Capture the cell that displays the provided text and extract its (X, Y) central coordinate. 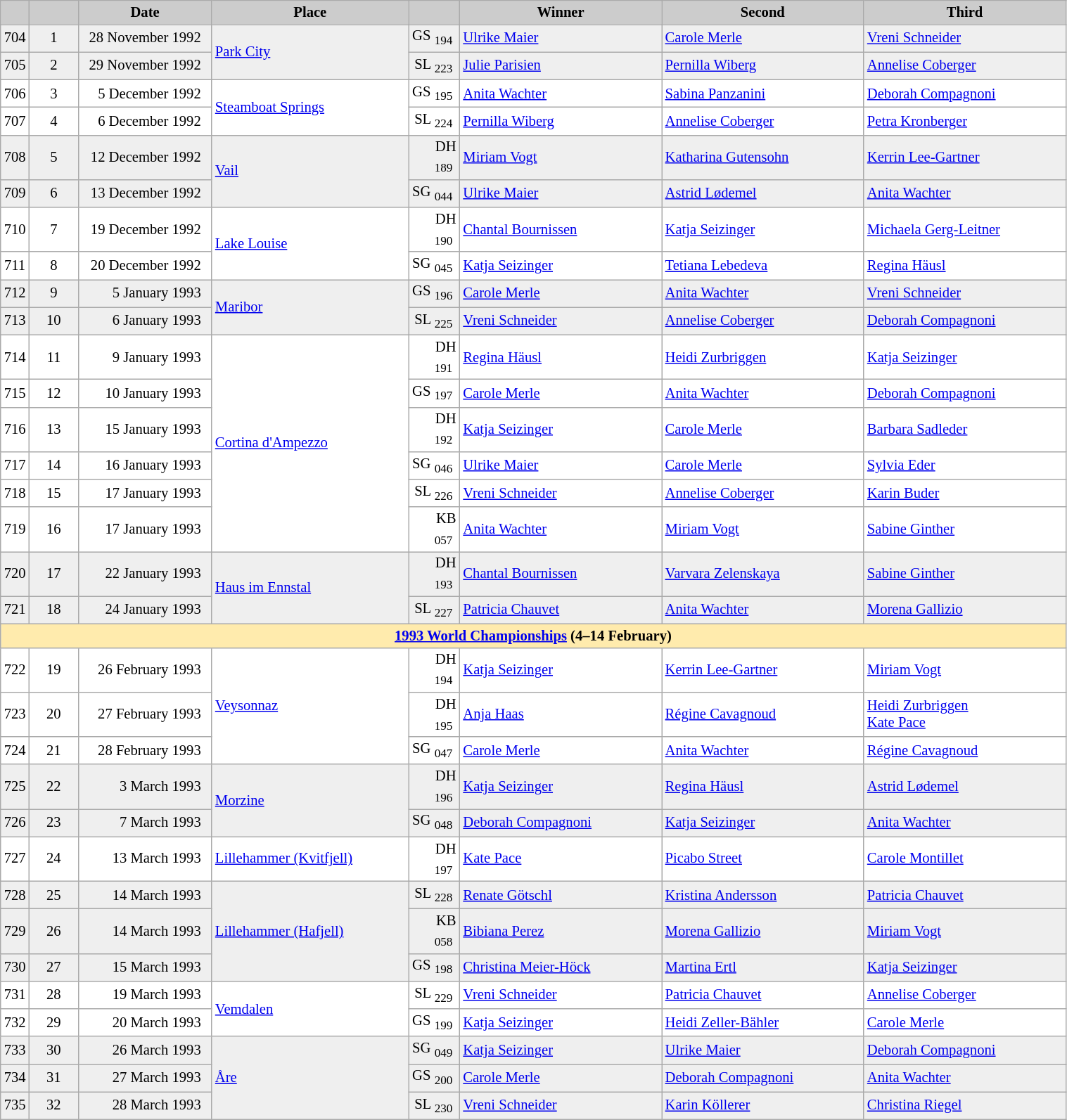
Picabo Street (762, 859)
12 December 1992 (145, 157)
Vemdalen (310, 1008)
19 December 1992 (145, 229)
DH 197 (435, 859)
15 January 1993 (145, 429)
26 February 1993 (145, 669)
5 December 1992 (145, 93)
SG 045 (435, 266)
720 (15, 574)
9 January 1993 (145, 357)
Christina Meier-Höck (560, 967)
707 (15, 121)
19 March 1993 (145, 994)
7 (53, 229)
728 (15, 894)
SL 229 (435, 994)
1993 World Championships (4–14 February) (533, 636)
Tetiana Lebedeva (762, 266)
Anja Haas (560, 714)
3 March 1993 (145, 786)
716 (15, 429)
724 (15, 751)
Steamboat Springs (310, 107)
6 January 1993 (145, 321)
6 (53, 193)
31 (53, 1077)
28 February 1993 (145, 751)
SG 044 (435, 193)
GS 194 (435, 38)
GS 198 (435, 967)
SG 046 (435, 465)
2 (53, 66)
Morzine (310, 800)
26 March 1993 (145, 1050)
DH 192 (435, 429)
721 (15, 610)
723 (15, 714)
Cortina d'Ampezzo (310, 443)
GS 196 (435, 292)
717 (15, 465)
SG 048 (435, 823)
SL 230 (435, 1105)
20 March 1993 (145, 1022)
12 (53, 392)
22 (53, 786)
DH 194 (435, 669)
Karin Köllerer (762, 1105)
SL 224 (435, 121)
21 (53, 751)
Sylvia Eder (965, 465)
Christina Riegel (965, 1105)
DH 190 (435, 229)
1 (53, 38)
Heidi Zeller-Bähler (762, 1022)
28 March 1993 (145, 1105)
704 (15, 38)
16 January 1993 (145, 465)
726 (15, 823)
27 March 1993 (145, 1077)
Karin Buder (965, 494)
10 January 1993 (145, 392)
708 (15, 157)
24 (53, 859)
KB 058 (435, 931)
20 December 1992 (145, 266)
25 (53, 894)
28 November 1992 (145, 38)
731 (15, 994)
Third (965, 12)
727 (15, 859)
SL 223 (435, 66)
SL 227 (435, 610)
Lillehammer (Hafjell) (310, 931)
27 February 1993 (145, 714)
Katharina Gutensohn (762, 157)
7 March 1993 (145, 823)
712 (15, 292)
713 (15, 321)
Varvara Zelenskaya (762, 574)
Lake Louise (310, 243)
17 (53, 574)
Petra Kronberger (965, 121)
719 (15, 529)
13 (53, 429)
14 (53, 465)
18 (53, 610)
732 (15, 1022)
Renate Götschl (560, 894)
DH 189 (435, 157)
Haus im Ennstal (310, 588)
3 (53, 93)
Åre (310, 1078)
29 (53, 1022)
4 (53, 121)
735 (15, 1105)
5 January 1993 (145, 292)
DH 193 (435, 574)
729 (15, 931)
11 (53, 357)
725 (15, 786)
Michaela Gerg-Leitner (965, 229)
29 November 1992 (145, 66)
718 (15, 494)
26 (53, 931)
GS 195 (435, 93)
Place (310, 12)
19 (53, 669)
Martina Ertl (762, 967)
13 March 1993 (145, 859)
27 (53, 967)
Heidi Zurbriggen Kate Pace (965, 714)
GS 200 (435, 1077)
734 (15, 1077)
GS 199 (435, 1022)
SL 225 (435, 321)
711 (15, 266)
710 (15, 229)
20 (53, 714)
715 (15, 392)
15 March 1993 (145, 967)
30 (53, 1050)
16 (53, 529)
714 (15, 357)
Sabina Panzanini (762, 93)
706 (15, 93)
Second (762, 12)
DH 191 (435, 357)
KB 057 (435, 529)
Veysonnaz (310, 706)
10 (53, 321)
Winner (560, 12)
6 December 1992 (145, 121)
22 January 1993 (145, 574)
15 (53, 494)
5 (53, 157)
Date (145, 12)
709 (15, 193)
DH 195 (435, 714)
Bibiana Perez (560, 931)
Lillehammer (Kvitfjell) (310, 859)
DH 196 (435, 786)
Kate Pace (560, 859)
705 (15, 66)
8 (53, 266)
GS 197 (435, 392)
730 (15, 967)
Carole Montillet (965, 859)
Julie Parisien (560, 66)
Heidi Zurbriggen (762, 357)
28 (53, 994)
Barbara Sadleder (965, 429)
24 January 1993 (145, 610)
Kristina Andersson (762, 894)
733 (15, 1050)
23 (53, 823)
13 December 1992 (145, 193)
Park City (310, 52)
722 (15, 669)
32 (53, 1105)
9 (53, 292)
Vail (310, 172)
SL 226 (435, 494)
SL 228 (435, 894)
SG 049 (435, 1050)
Maribor (310, 307)
SG 047 (435, 751)
